Search for the cell housing the specified text and yield its (x, y) center coordinate. 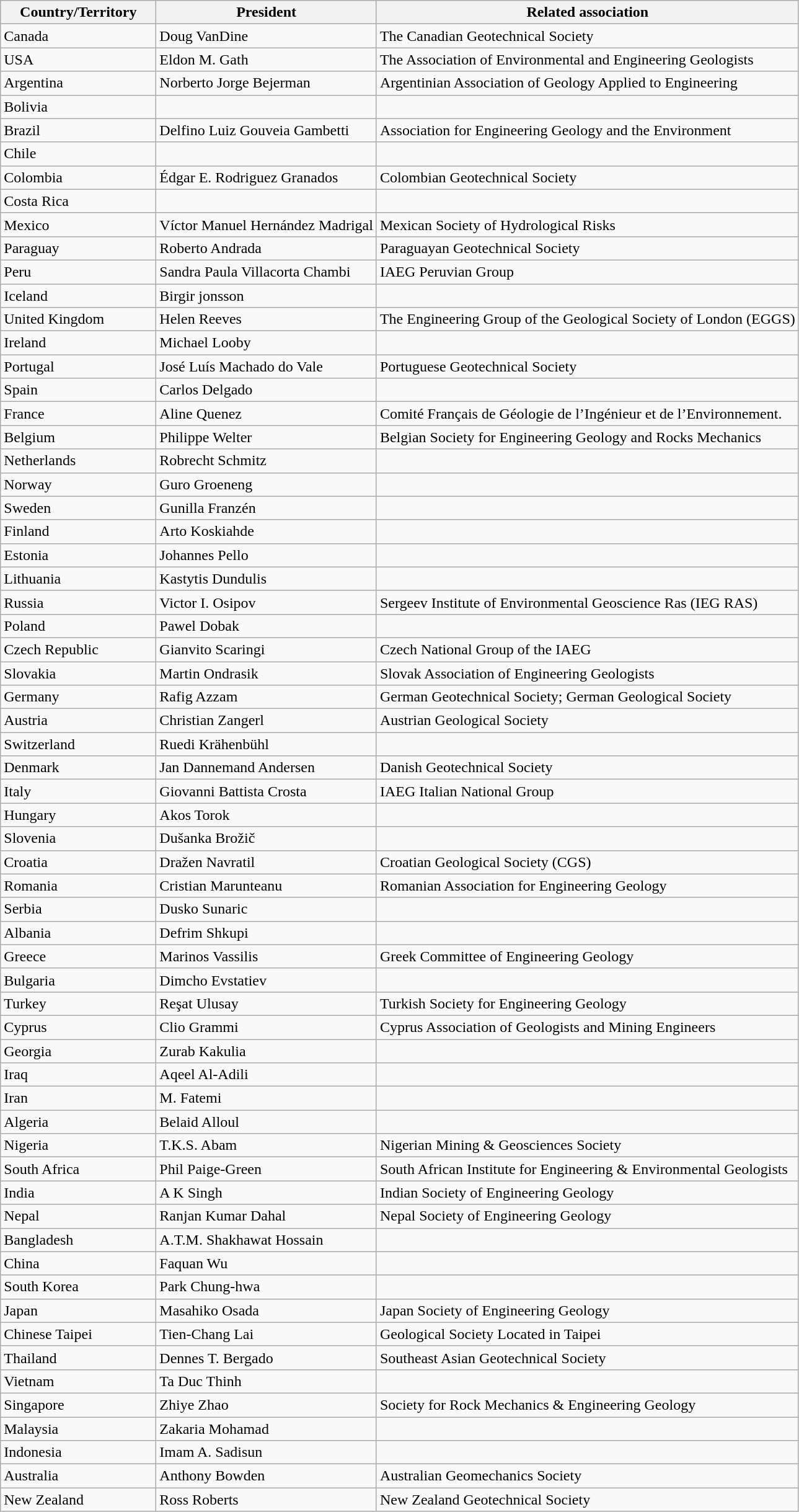
Malaysia (78, 1428)
IAEG Peruvian Group (588, 272)
Argentina (78, 83)
Portuguese Geotechnical Society (588, 367)
Poland (78, 626)
Slovak Association of Engineering Geologists (588, 673)
Víctor Manuel Hernández Madrigal (267, 225)
T.K.S. Abam (267, 1145)
Cyprus Association of Geologists and Mining Engineers (588, 1027)
José Luís Machado do Vale (267, 367)
Iran (78, 1098)
United Kingdom (78, 319)
Bulgaria (78, 980)
Mexico (78, 225)
Paraguay (78, 248)
Nigerian Mining & Geosciences Society (588, 1145)
Dražen Navratil (267, 862)
Society for Rock Mechanics & Engineering Geology (588, 1405)
Sweden (78, 508)
New Zealand Geotechnical Society (588, 1500)
Nigeria (78, 1145)
Masahiko Osada (267, 1310)
Lithuania (78, 579)
Bolivia (78, 107)
Russia (78, 602)
Vietnam (78, 1381)
Turkey (78, 1003)
Czech National Group of the IAEG (588, 649)
Croatia (78, 862)
Germany (78, 697)
Country/Territory (78, 12)
Park Chung-hwa (267, 1287)
Akos Torok (267, 815)
Zakaria Mohamad (267, 1428)
Spain (78, 390)
The Canadian Geotechnical Society (588, 36)
Christian Zangerl (267, 721)
Australian Geomechanics Society (588, 1476)
India (78, 1193)
Kastytis Dundulis (267, 579)
Algeria (78, 1122)
Ta Duc Thinh (267, 1381)
Defrim Shkupi (267, 933)
Cyprus (78, 1027)
Indian Society of Engineering Geology (588, 1193)
IAEG Italian National Group (588, 791)
Canada (78, 36)
Costa Rica (78, 201)
USA (78, 60)
Peru (78, 272)
Marinos Vassilis (267, 956)
Portugal (78, 367)
Johannes Pello (267, 555)
Philippe Welter (267, 437)
The Engineering Group of the Geological Society of London (EGGS) (588, 319)
A.T.M. Shakhawat Hossain (267, 1240)
Turkish Society for Engineering Geology (588, 1003)
Guro Groeneng (267, 484)
Paraguayan Geotechnical Society (588, 248)
Austrian Geological Society (588, 721)
Austria (78, 721)
Dimcho Evstatiev (267, 980)
Colombia (78, 177)
Greece (78, 956)
Faquan Wu (267, 1263)
Mexican Society of Hydrological Risks (588, 225)
Tien-Chang Lai (267, 1334)
Eldon M. Gath (267, 60)
Helen Reeves (267, 319)
Belgian Society for Engineering Geology and Rocks Mechanics (588, 437)
Cristian Marunteanu (267, 886)
Dusko Sunaric (267, 909)
Belaid Alloul (267, 1122)
Brazil (78, 130)
Reşat Ulusay (267, 1003)
Gunilla Franzén (267, 508)
Zurab Kakulia (267, 1051)
Croatian Geological Society (CGS) (588, 862)
Danish Geotechnical Society (588, 768)
Singapore (78, 1405)
Robrecht Schmitz (267, 461)
Rafig Azzam (267, 697)
Netherlands (78, 461)
Romanian Association for Engineering Geology (588, 886)
Slovenia (78, 838)
Jan Dannemand Andersen (267, 768)
Ranjan Kumar Dahal (267, 1216)
Doug VanDine (267, 36)
Martin Ondrasik (267, 673)
Aqeel Al-Adili (267, 1075)
South African Institute for Engineering & Environmental Geologists (588, 1169)
Édgar E. Rodriguez Granados (267, 177)
Nepal (78, 1216)
Imam A. Sadisun (267, 1452)
Victor I. Osipov (267, 602)
Ireland (78, 343)
China (78, 1263)
Anthony Bowden (267, 1476)
Denmark (78, 768)
Iraq (78, 1075)
Zhiye Zhao (267, 1405)
Belgium (78, 437)
Nepal Society of Engineering Geology (588, 1216)
Dušanka Brožič (267, 838)
Roberto Andrada (267, 248)
German Geotechnical Society; German Geological Society (588, 697)
Chile (78, 154)
Japan (78, 1310)
South Africa (78, 1169)
France (78, 414)
Argentinian Association of Geology Applied to Engineering (588, 83)
Carlos Delgado (267, 390)
New Zealand (78, 1500)
Ruedi Krähenbühl (267, 744)
President (267, 12)
Michael Looby (267, 343)
Finland (78, 531)
Iceland (78, 296)
Indonesia (78, 1452)
Switzerland (78, 744)
Greek Committee of Engineering Geology (588, 956)
Australia (78, 1476)
Ross Roberts (267, 1500)
Hungary (78, 815)
Estonia (78, 555)
Dennes T. Bergado (267, 1358)
Chinese Taipei (78, 1334)
Aline Quenez (267, 414)
Bangladesh (78, 1240)
A K Singh (267, 1193)
Colombian Geotechnical Society (588, 177)
Sergeev Institute of Environmental Geoscience Ras (IEG RAS) (588, 602)
Arto Koskiahde (267, 531)
Birgir jonsson (267, 296)
Norway (78, 484)
Albania (78, 933)
Comité Français de Géologie de l’Ingénieur et de l’Environnement. (588, 414)
Slovakia (78, 673)
Southeast Asian Geotechnical Society (588, 1358)
Phil Paige-Green (267, 1169)
Thailand (78, 1358)
Giovanni Battista Crosta (267, 791)
Japan Society of Engineering Geology (588, 1310)
The Association of Environmental and Engineering Geologists (588, 60)
Norberto Jorge Bejerman (267, 83)
Georgia (78, 1051)
South Korea (78, 1287)
Romania (78, 886)
Clio Grammi (267, 1027)
Italy (78, 791)
Association for Engineering Geology and the Environment (588, 130)
M. Fatemi (267, 1098)
Sandra Paula Villacorta Chambi (267, 272)
Gianvito Scaringi (267, 649)
Related association (588, 12)
Pawel Dobak (267, 626)
Geological Society Located in Taipei (588, 1334)
Czech Republic (78, 649)
Delfino Luiz Gouveia Gambetti (267, 130)
Serbia (78, 909)
